Detect which cell encompasses the target text, then output its [X, Y] center coordinate. 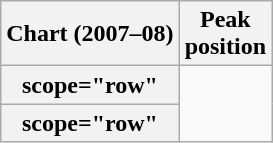
Peakposition [225, 34]
Chart (2007–08) [90, 34]
